Search for the cell housing the specified text and yield its [x, y] center coordinate. 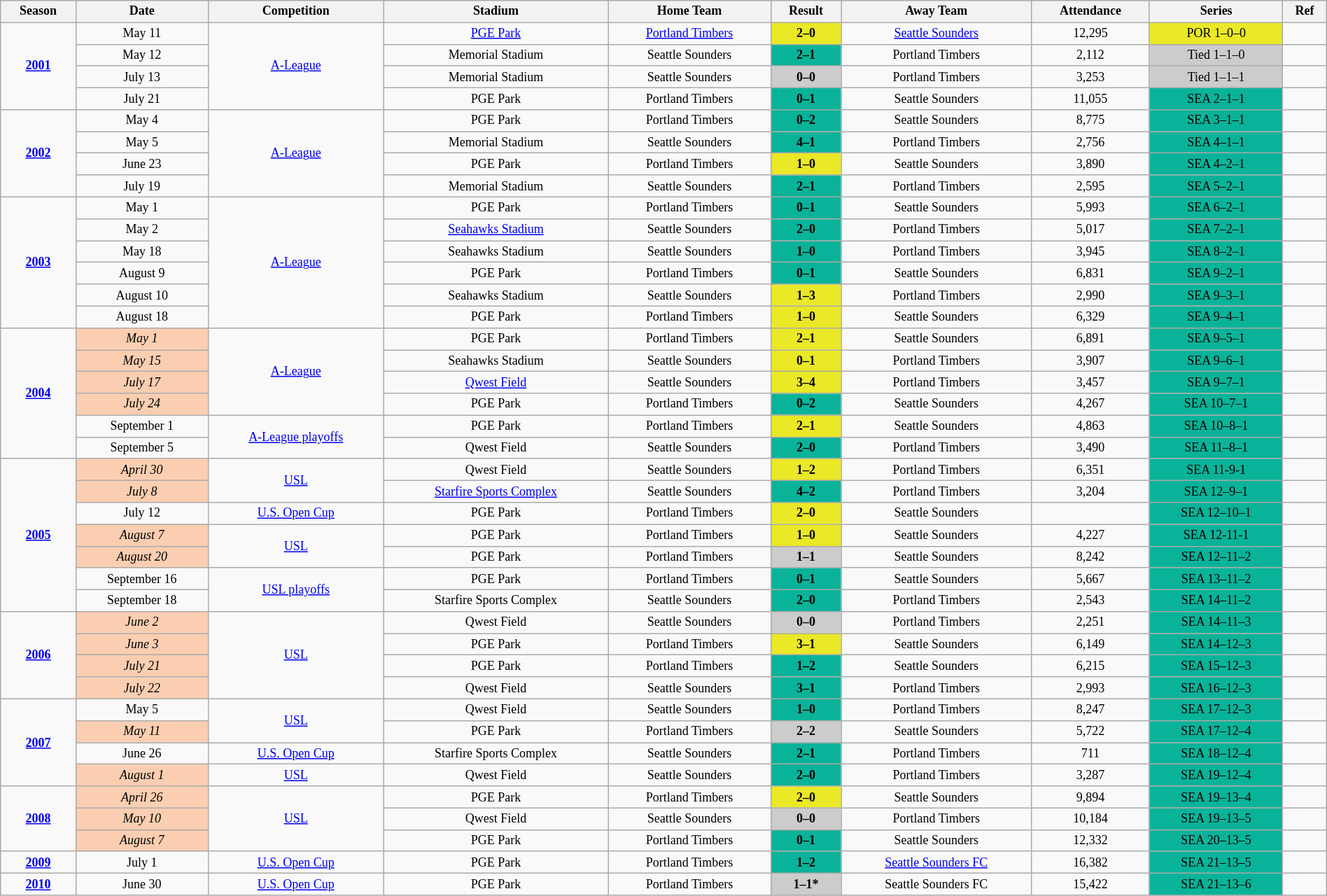
May 10 [141, 819]
SEA 11–8–1 [1216, 448]
SEA 13–11–2 [1216, 578]
POR 1–0–0 [1216, 34]
Stadium [496, 11]
3,204 [1090, 491]
4,267 [1090, 405]
SEA 9–7–1 [1216, 382]
August 10 [141, 295]
SEA 10–8–1 [1216, 426]
Away Team [936, 11]
SEA 12–11–2 [1216, 557]
July 17 [141, 382]
August 18 [141, 316]
September 18 [141, 601]
3–4 [806, 382]
SEA 18–12–4 [1216, 753]
July 22 [141, 687]
5,993 [1090, 207]
SEA 17–12–4 [1216, 731]
9,894 [1090, 797]
May 15 [141, 361]
15,422 [1090, 885]
SEA 12–10–1 [1216, 514]
Home Team [689, 11]
SEA 14–11–3 [1216, 623]
June 2 [141, 623]
12,332 [1090, 840]
Tied 1–1–1 [1216, 77]
711 [1090, 753]
16,382 [1090, 862]
8,775 [1090, 120]
SEA 2–1–1 [1216, 98]
SEA 9–4–1 [1216, 316]
2003 [38, 262]
6,215 [1090, 666]
3,287 [1090, 776]
3,945 [1090, 252]
2004 [38, 393]
2,990 [1090, 295]
September 5 [141, 448]
June 26 [141, 753]
SEA 9–2–1 [1216, 273]
SEA 8–2–1 [1216, 252]
SEA 15–12–3 [1216, 666]
July 13 [141, 77]
5,722 [1090, 731]
September 1 [141, 426]
SEA 11-9-1 [1216, 469]
6,149 [1090, 644]
USL playoffs [295, 589]
July 19 [141, 186]
July 24 [141, 405]
2008 [38, 819]
SEA 4–1–1 [1216, 143]
SEA 10–7–1 [1216, 405]
2,251 [1090, 623]
6,831 [1090, 273]
April 26 [141, 797]
May 18 [141, 252]
2006 [38, 655]
SEA 19–12–4 [1216, 776]
SEA 9–6–1 [1216, 361]
July 8 [141, 491]
2002 [38, 154]
April 30 [141, 469]
August 20 [141, 557]
Competition [295, 11]
6,329 [1090, 316]
SEA 12-11-1 [1216, 535]
2007 [38, 742]
SEA 6–2–1 [1216, 207]
2005 [38, 535]
SEA 21–13–5 [1216, 862]
3,890 [1090, 164]
2,993 [1090, 687]
June 23 [141, 164]
SEA 4–2–1 [1216, 164]
SEA 20–13–5 [1216, 840]
August 9 [141, 273]
SEA 17–12–3 [1216, 710]
July 1 [141, 862]
May 12 [141, 55]
2,543 [1090, 601]
2–2 [806, 731]
SEA 7–2–1 [1216, 230]
3,907 [1090, 361]
Date [141, 11]
June 30 [141, 885]
1–1* [806, 885]
Result [806, 11]
SEA 14–12–3 [1216, 644]
8,242 [1090, 557]
September 16 [141, 578]
3,253 [1090, 77]
SEA 12–9–1 [1216, 491]
6,891 [1090, 339]
3,490 [1090, 448]
SEA 21–13–6 [1216, 885]
May 2 [141, 230]
4–1 [806, 143]
4–2 [806, 491]
8,247 [1090, 710]
10,184 [1090, 819]
3,457 [1090, 382]
SEA 9–3–1 [1216, 295]
July 12 [141, 514]
2,756 [1090, 143]
Ref [1305, 11]
Tied 1–1–0 [1216, 55]
May 4 [141, 120]
4,227 [1090, 535]
SEA 3–1–1 [1216, 120]
Attendance [1090, 11]
6,351 [1090, 469]
June 3 [141, 644]
2010 [38, 885]
2,112 [1090, 55]
August 1 [141, 776]
5,017 [1090, 230]
SEA 19–13–4 [1216, 797]
SEA 9–5–1 [1216, 339]
SEA 19–13–5 [1216, 819]
11,055 [1090, 98]
2001 [38, 66]
2009 [38, 862]
SEA 14–11–2 [1216, 601]
12,295 [1090, 34]
Series [1216, 11]
4,863 [1090, 426]
Season [38, 11]
5,667 [1090, 578]
1–3 [806, 295]
1–1 [806, 557]
SEA 5–2–1 [1216, 186]
2,595 [1090, 186]
SEA 16–12–3 [1216, 687]
A-League playoffs [295, 437]
